Capture the cell that displays the provided text and extract its [X, Y] central coordinate. 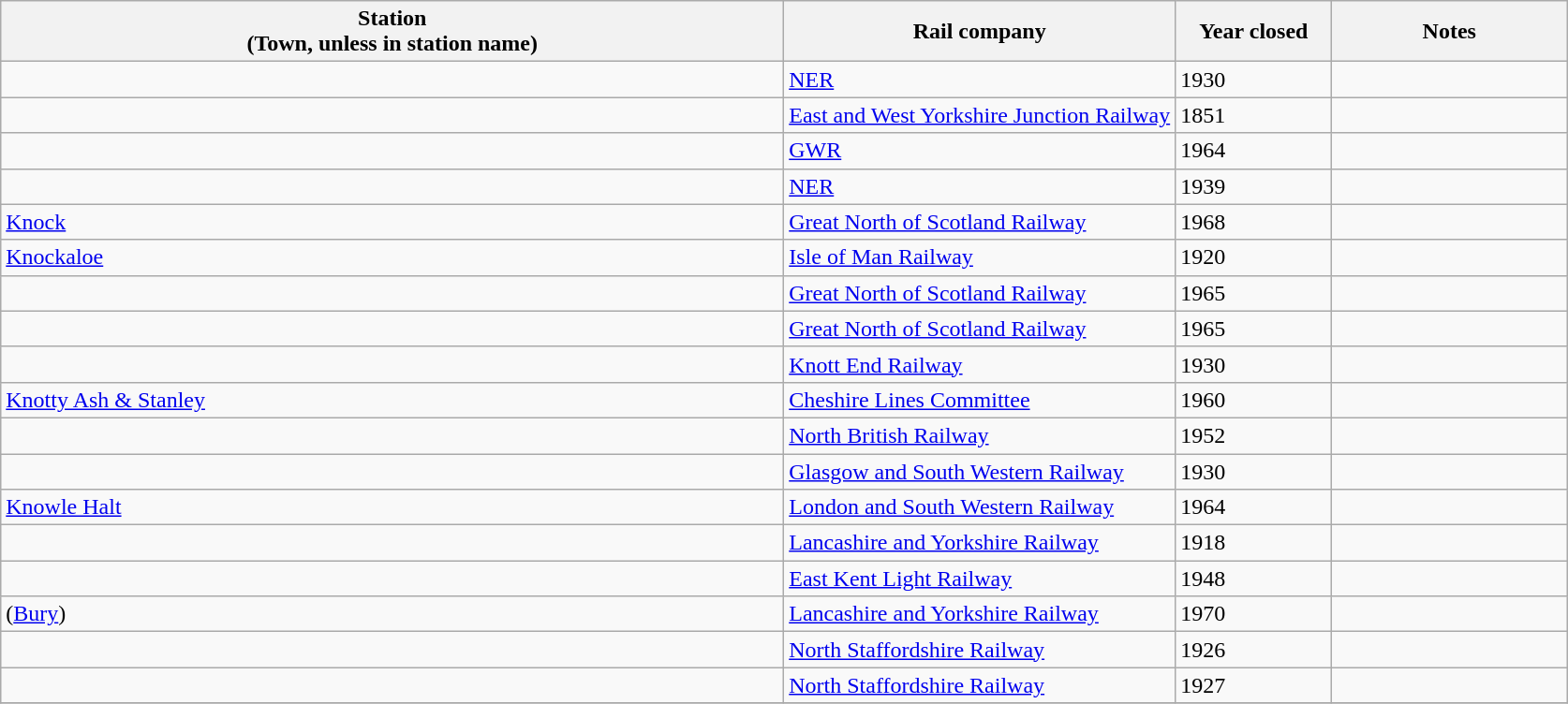
1939 [1253, 186]
Notes [1450, 32]
1920 [1253, 257]
(Bury) [392, 614]
1851 [1253, 115]
1952 [1253, 435]
London and South Western Railway [980, 507]
1968 [1253, 222]
Year closed [1253, 32]
East Kent Light Railway [980, 579]
GWR [980, 151]
1960 [1253, 400]
Isle of Man Railway [980, 257]
Rail company [980, 32]
1970 [1253, 614]
Knotty Ash & Stanley [392, 400]
1927 [1253, 685]
Knowle Halt [392, 507]
1926 [1253, 650]
Cheshire Lines Committee [980, 400]
Station(Town, unless in station name) [392, 32]
North British Railway [980, 435]
Glasgow and South Western Railway [980, 471]
Knockaloe [392, 257]
1948 [1253, 579]
East and West Yorkshire Junction Railway [980, 115]
1918 [1253, 543]
Knock [392, 222]
Knott End Railway [980, 364]
